Search for the cell housing the specified text and yield its [x, y] center coordinate. 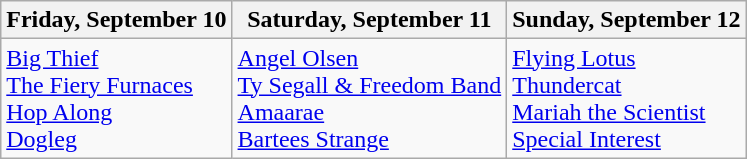
Big ThiefThe Fiery FurnacesHop AlongDogleg [116, 98]
Sunday, September 12 [626, 20]
Saturday, September 11 [370, 20]
Flying LotusThundercatMariah the ScientistSpecial Interest [626, 98]
Angel OlsenTy Segall & Freedom BandAmaaraeBartees Strange [370, 98]
Friday, September 10 [116, 20]
